Return the [x, y] coordinate for the center point of the cell that contains the specified text.  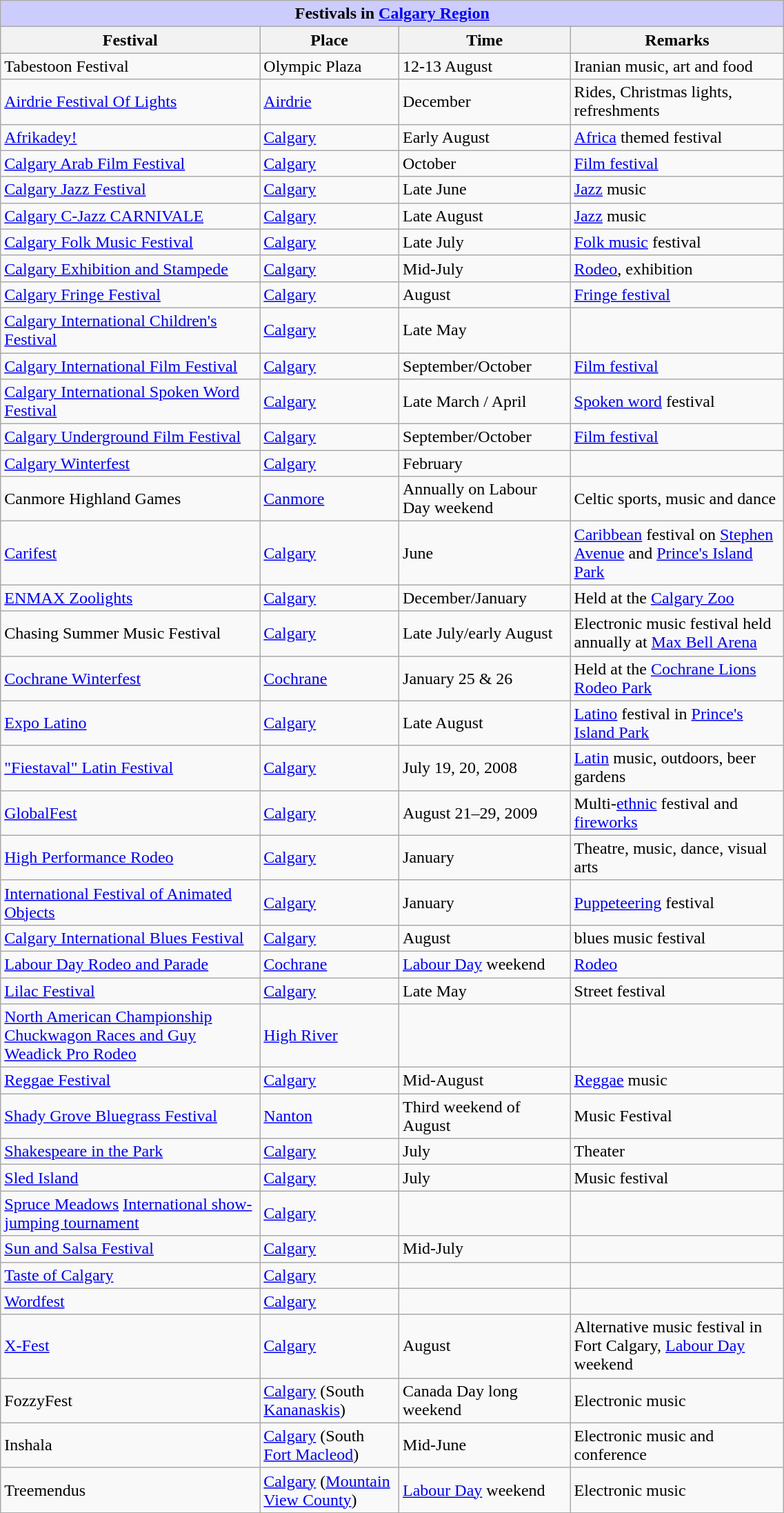
Festival [130, 40]
International Festival of Animated Objects [130, 902]
Spruce Meadows International show-jumping tournament [130, 1214]
Calgary (South Fort Macleod) [330, 1445]
Airdrie Festival Of Lights [130, 102]
Third weekend of August [485, 1116]
Treemendus [130, 1490]
Calgary International Spoken Word Festival [130, 401]
High River [330, 1036]
August 21–29, 2009 [485, 812]
Calgary Underground Film Festival [130, 437]
Spoken word festival [677, 401]
"Fiestaval" Latin Festival [130, 768]
Electronic music festival held annually at Max Bell Arena [677, 633]
Nanton [330, 1116]
Theatre, music, dance, visual arts [677, 858]
Cochrane Winterfest [130, 679]
ENMAX Zoolights [130, 598]
December/January [485, 598]
Shady Grove Bluegrass Festival [130, 1116]
Iranian music, art and food [677, 66]
Early August [485, 137]
Calgary Winterfest [130, 463]
Folk music festival [677, 242]
Labour Day Rodeo and Parade [130, 964]
Mid-August [485, 1081]
Calgary Exhibition and Stampede [130, 268]
Street festival [677, 991]
Chasing Summer Music Festival [130, 633]
High Performance Rodeo [130, 858]
Calgary Arab Film Festival [130, 163]
Airdrie [330, 102]
X-Fest [130, 1346]
February [485, 463]
Shakespeare in the Park [130, 1152]
Calgary International Film Festival [130, 366]
Celtic sports, music and dance [677, 499]
Electronic music and conference [677, 1445]
12-13 August [485, 66]
Late July/early August [485, 633]
Calgary (Mountain View County) [330, 1490]
Place [330, 40]
Remarks [677, 40]
Calgary International Children's Festival [130, 330]
Olympic Plaza [330, 66]
January 25 & 26 [485, 679]
GlobalFest [130, 812]
Rodeo [677, 964]
Sled Island [130, 1178]
Annually on Labour Day weekend [485, 499]
Tabestoon Festival [130, 66]
Inshala [130, 1445]
Festivals in Calgary Region [392, 14]
Lilac Festival [130, 991]
Taste of Calgary [130, 1275]
Held at the Calgary Zoo [677, 598]
Calgary C-Jazz CARNIVALE [130, 216]
Africa themed festival [677, 137]
Multi-ethnic festival and fireworks [677, 812]
Rodeo, exhibition [677, 268]
Held at the Cochrane Lions Rodeo Park [677, 679]
Reggae music [677, 1081]
December [485, 102]
Music Festival [677, 1116]
Late March / April [485, 401]
June [485, 553]
Music festival [677, 1178]
Canada Day long weekend [485, 1400]
Rides, Christmas lights, refreshments [677, 102]
North American Championship Chuckwagon Races and Guy Weadick Pro Rodeo [130, 1036]
Late July [485, 242]
Alternative music festival in Fort Calgary, Labour Day weekend [677, 1346]
Wordfest [130, 1301]
Late June [485, 190]
Time [485, 40]
Calgary Jazz Festival [130, 190]
Calgary Fringe Festival [130, 294]
Calgary International Blues Festival [130, 938]
Calgary Folk Music Festival [130, 242]
FozzyFest [130, 1400]
October [485, 163]
Theater [677, 1152]
Mid-June [485, 1445]
Fringe festival [677, 294]
Puppeteering festival [677, 902]
blues music festival [677, 938]
Expo Latino [130, 723]
July 19, 20, 2008 [485, 768]
Latin music, outdoors, beer gardens [677, 768]
Latino festival in Prince's Island Park [677, 723]
Caribbean festival on Stephen Avenue and Prince's Island Park [677, 553]
Calgary (South Kananaskis) [330, 1400]
Reggae Festival [130, 1081]
Canmore [330, 499]
Sun and Salsa Festival [130, 1249]
Canmore Highland Games [130, 499]
Afrikadey! [130, 137]
Carifest [130, 553]
